From the cell containing the given text, extract its center point as [x, y] coordinate. 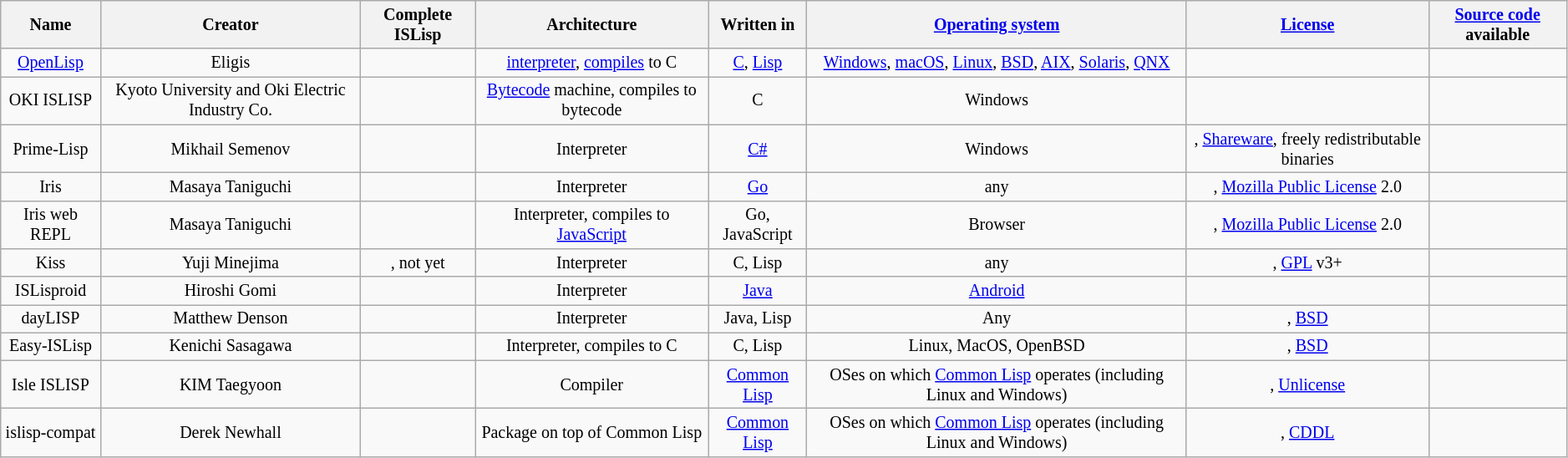
, Shareware, freely redistributable binaries [1307, 149]
Interpreter, compiles to C [591, 346]
Package on top of Common Lisp [591, 433]
Go, JavaScript [758, 224]
Android [997, 291]
Java, Lisp [758, 319]
OKI ISLISP [50, 100]
Architecture [591, 25]
Name [50, 25]
Isle ISLISP [50, 384]
C# [758, 149]
Bytecode machine, compiles to bytecode [591, 100]
Derek Newhall [231, 433]
Source code available [1497, 25]
Complete ISLisp [418, 25]
Go [758, 187]
Linux, MacOS, OpenBSD [997, 346]
Interpreter, compiles to JavaScript [591, 224]
Kiss [50, 262]
Hiroshi Gomi [231, 291]
Eligis [231, 64]
Written in [758, 25]
KIM Taegyoon [231, 384]
Browser [997, 224]
Kyoto University and Oki Electric Industry Co. [231, 100]
Kenichi Sasagawa [231, 346]
Iris [50, 187]
Java [758, 291]
Creator [231, 25]
Prime-Lisp [50, 149]
Windows, macOS, Linux, BSD, AIX, Solaris, QNX [997, 64]
, CDDL [1307, 433]
, Unlicense [1307, 384]
interpreter, compiles to C [591, 64]
dayLISP [50, 319]
Operating system [997, 25]
Easy-ISLisp [50, 346]
OpenLisp [50, 64]
ISLisproid [50, 291]
, GPL v3+ [1307, 262]
Any [997, 319]
Yuji Minejima [231, 262]
License [1307, 25]
Matthew Denson [231, 319]
Compiler [591, 384]
, not yet [418, 262]
Iris web REPL [50, 224]
islisp-compat [50, 433]
C [758, 100]
Mikhail Semenov [231, 149]
